Extract the [X, Y] coordinate from the center of the cell holding the provided text.  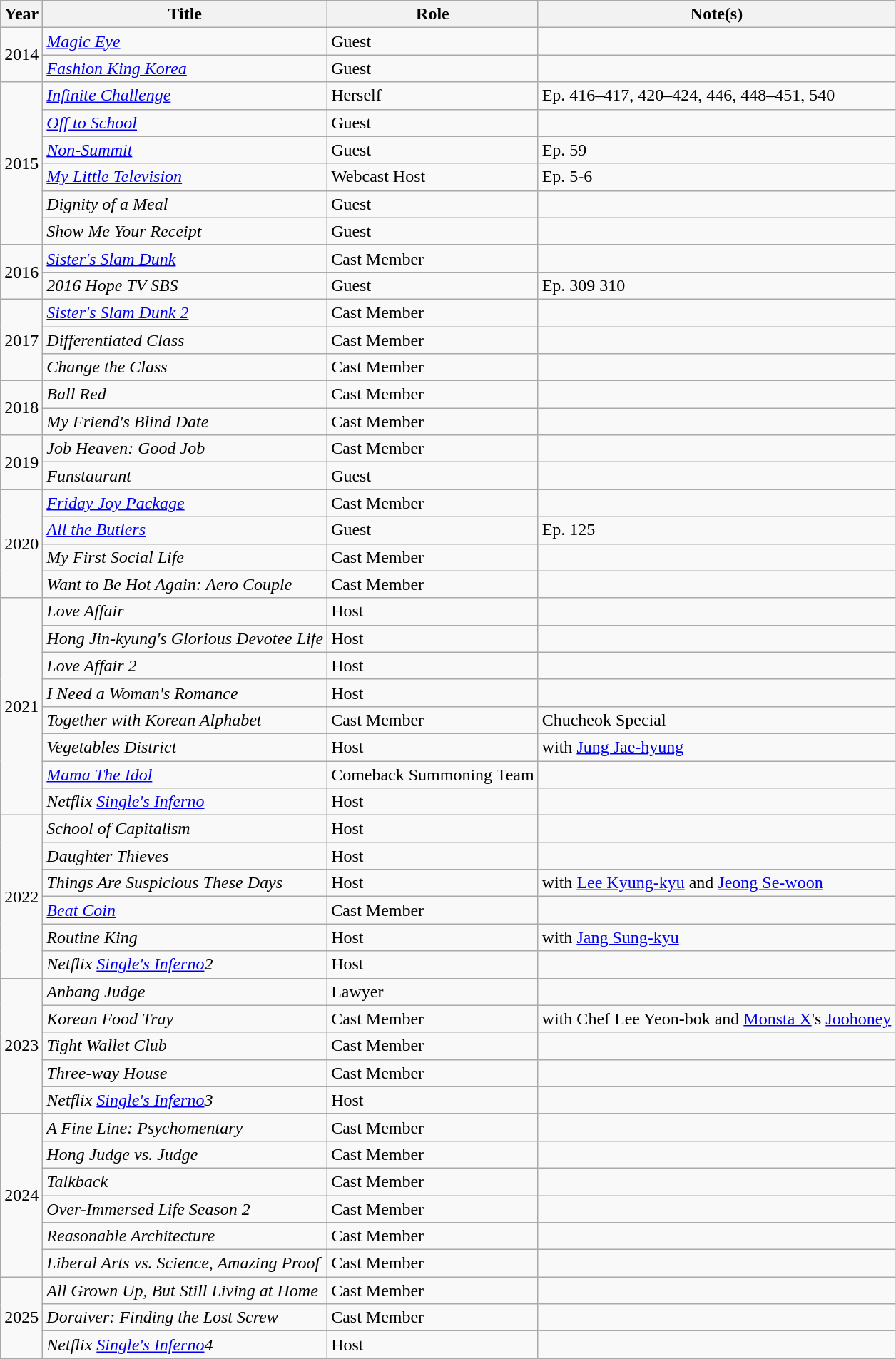
Three-way House [185, 1073]
2024 [21, 1195]
Year [21, 14]
My Little Television [185, 177]
Together with Korean Alphabet [185, 720]
2025 [21, 1318]
All the Butlers [185, 530]
Webcast Host [433, 177]
Love Affair 2 [185, 666]
2021 [21, 706]
Fashion King Korea [185, 68]
My First Social Life [185, 557]
Magic Eye [185, 41]
Vegetables District [185, 747]
Dignity of a Meal [185, 204]
Note(s) [716, 14]
A Fine Line: Psychomentary [185, 1127]
2019 [21, 462]
Netflix Single's Inferno [185, 802]
2018 [21, 408]
Ep. 125 [716, 530]
Hong Jin-kyung's Glorious Devotee Life [185, 638]
My Friend's Blind Date [185, 422]
2017 [21, 340]
Over-Immersed Life Season 2 [185, 1209]
2016 Hope TV SBS [185, 285]
Off to School [185, 123]
Ball Red [185, 395]
Ep. 416–417, 420–424, 446, 448–451, 540 [716, 96]
2016 [21, 272]
Hong Judge vs. Judge [185, 1154]
Routine King [185, 937]
Funstaurant [185, 476]
Comeback Summoning Team [433, 774]
Love Affair [185, 611]
Lawyer [433, 992]
Ep. 59 [716, 150]
Ep. 309 310 [716, 285]
Tight Wallet Club [185, 1046]
Title [185, 14]
Liberal Arts vs. Science, Amazing Proof [185, 1263]
Infinite Challenge [185, 96]
Sister's Slam Dunk 2 [185, 312]
Non-Summit [185, 150]
Change the Class [185, 367]
I Need a Woman's Romance [185, 693]
Job Heaven: Good Job [185, 449]
Things Are Suspicious These Days [185, 883]
2014 [21, 55]
Netflix Single's Inferno4 [185, 1345]
School of Capitalism [185, 829]
Doraiver: Finding the Lost Screw [185, 1318]
Chucheok Special [716, 720]
Talkback [185, 1181]
2023 [21, 1046]
Sister's Slam Dunk [185, 258]
2020 [21, 544]
Reasonable Architecture [185, 1236]
with Jang Sung-kyu [716, 937]
Daughter Thieves [185, 856]
Netflix Single's Inferno3 [185, 1100]
Mama The Idol [185, 774]
Netflix Single's Inferno2 [185, 964]
Korean Food Tray [185, 1019]
Ep. 5-6 [716, 177]
2022 [21, 897]
Anbang Judge [185, 992]
Role [433, 14]
Friday Joy Package [185, 503]
with Jung Jae-hyung [716, 747]
with Lee Kyung-kyu and Jeong Se-woon [716, 883]
All Grown Up, But Still Living at Home [185, 1291]
Show Me Your Receipt [185, 231]
Want to Be Hot Again: Aero Couple [185, 584]
Differentiated Class [185, 340]
Herself [433, 96]
Beat Coin [185, 910]
2015 [21, 163]
with Chef Lee Yeon-bok and Monsta X's Joohoney [716, 1019]
